From the cell containing the given text, extract its center point as [x, y] coordinate. 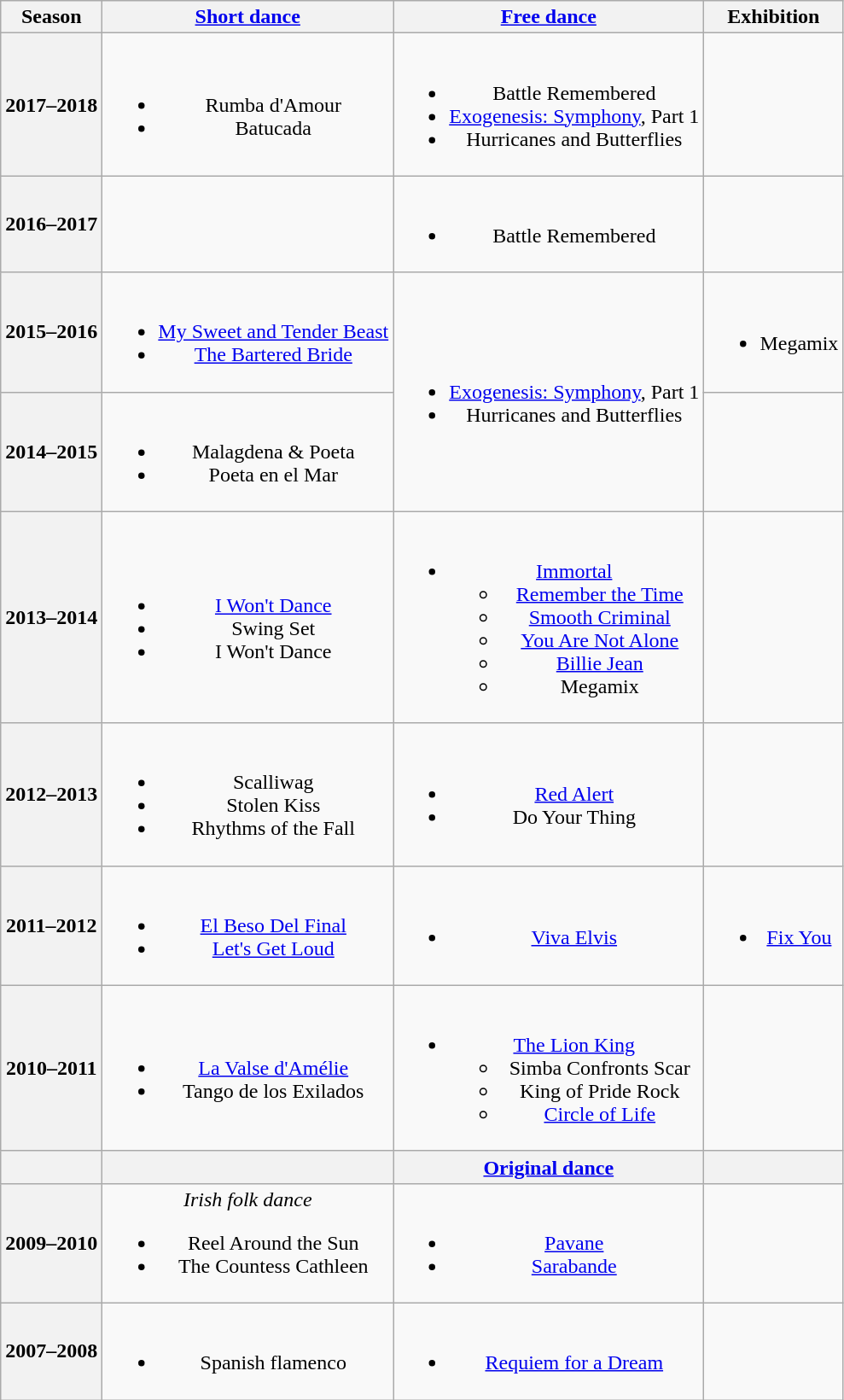
Requiem for a Dream [549, 1350]
Megamix [773, 332]
2010–2011 [51, 1068]
La Valse d'Amélie Tango de los Exilados [247, 1068]
Fix You [773, 925]
Short dance [247, 17]
2011–2012 [51, 925]
My Sweet and Tender Beast The Bartered Bride [247, 332]
2012–2013 [51, 794]
Battle Remembered [549, 224]
Exhibition [773, 17]
Exogenesis: Symphony, Part 1 Hurricanes and Butterflies [549, 392]
Rumba d'Amour Batucada [247, 104]
Spanish flamenco [247, 1350]
Original dance [549, 1167]
2014–2015 [51, 452]
Battle Remembered Exogenesis: Symphony, Part 1 Hurricanes and Butterflies [549, 104]
2016–2017 [51, 224]
Malagdena & Poeta Poeta en el Mar [247, 452]
Immortal Remember the TimeSmooth CriminalYou Are Not AloneBillie JeanMegamix [549, 617]
2009–2010 [51, 1243]
Viva Elvis [549, 925]
El Beso Del Final Let's Get Loud [247, 925]
The Lion KingSimba Confronts ScarKing of Pride RockCircle of Life [549, 1068]
Pavane Sarabande [549, 1243]
2017–2018 [51, 104]
Scalliwag Stolen Kiss Rhythms of the Fall [247, 794]
Red Alert Do Your Thing [549, 794]
Season [51, 17]
Irish folk danceReel Around the SunThe Countess Cathleen [247, 1243]
2007–2008 [51, 1350]
2015–2016 [51, 332]
I Won't Dance Swing Set I Won't Dance [247, 617]
2013–2014 [51, 617]
Free dance [549, 17]
